Capture the cell that displays the provided text and extract its (X, Y) central coordinate. 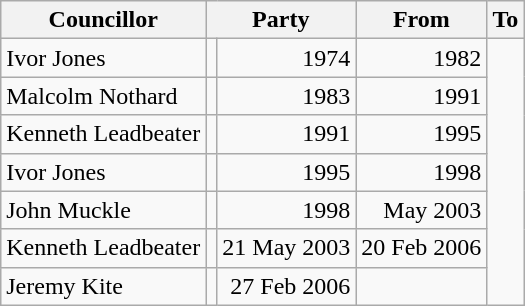
1974 (286, 58)
Party (281, 20)
From (422, 20)
To (506, 20)
Councillor (104, 20)
May 2003 (422, 210)
Jeremy Kite (104, 286)
27 Feb 2006 (286, 286)
1983 (286, 96)
1982 (422, 58)
John Muckle (104, 210)
20 Feb 2006 (422, 248)
Malcolm Nothard (104, 96)
21 May 2003 (286, 248)
